Find where the given text appears and provide that cell's center as [X, Y] coordinate. 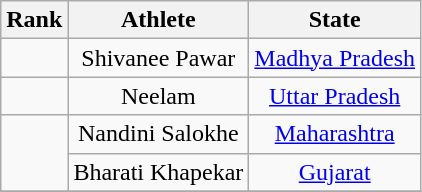
Shivanee Pawar [158, 58]
State [335, 20]
Bharati Khapekar [158, 172]
Nandini Salokhe [158, 134]
Rank [34, 20]
Uttar Pradesh [335, 96]
Gujarat [335, 172]
Madhya Pradesh [335, 58]
Maharashtra [335, 134]
Neelam [158, 96]
Athlete [158, 20]
